Extract the (X, Y) coordinate from the center of the cell holding the provided text.  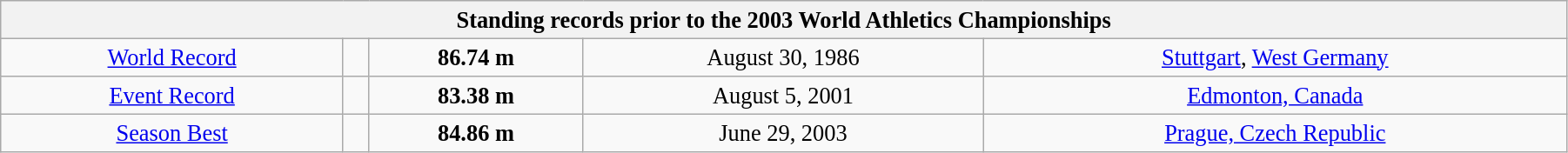
Season Best (172, 133)
86.74 m (476, 57)
June 29, 2003 (783, 133)
August 5, 2001 (783, 95)
August 30, 1986 (783, 57)
Stuttgart, West Germany (1275, 57)
Prague, Czech Republic (1275, 133)
83.38 m (476, 95)
84.86 m (476, 133)
Standing records prior to the 2003 World Athletics Championships (784, 19)
Edmonton, Canada (1275, 95)
Event Record (172, 95)
World Record (172, 57)
